From the cell containing the given text, extract its center point as [X, Y] coordinate. 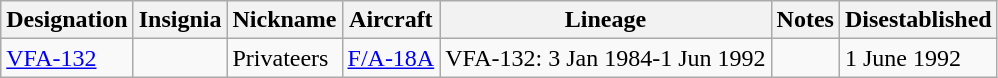
Lineage [606, 20]
Notes [805, 20]
Insignia [180, 20]
Nickname [284, 20]
Designation [67, 20]
Aircraft [391, 20]
F/A-18A [391, 58]
VFA-132 [67, 58]
VFA-132: 3 Jan 1984-1 Jun 1992 [606, 58]
Privateers [284, 58]
Disestablished [918, 20]
1 June 1992 [918, 58]
